Locate the cell with the specified text and output its [X, Y] center coordinate. 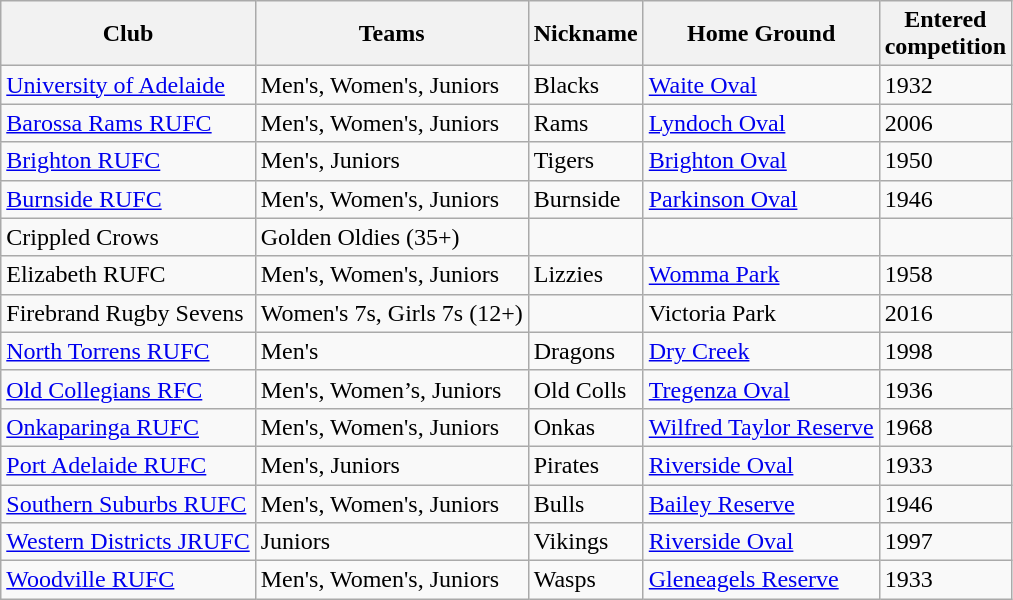
Dry Creek [761, 351]
Southern Suburbs RUFC [128, 503]
Bailey Reserve [761, 503]
Golden Oldies (35+) [392, 237]
Victoria Park [761, 313]
Wasps [586, 580]
Onkas [586, 427]
Men's [392, 351]
Brighton Oval [761, 161]
Lizzies [586, 275]
Firebrand Rugby Sevens [128, 313]
Tigers [586, 161]
Blacks [586, 85]
Port Adelaide RUFC [128, 465]
Nickname [586, 34]
Burnside RUFC [128, 199]
Old Colls [586, 389]
Men's, Women’s, Juniors [392, 389]
Teams [392, 34]
Western Districts JRUFC [128, 542]
2006 [945, 123]
Club [128, 34]
Old Collegians RFC [128, 389]
Lyndoch Oval [761, 123]
1958 [945, 275]
Pirates [586, 465]
University of Adelaide [128, 85]
Crippled Crows [128, 237]
1950 [945, 161]
Woodville RUFC [128, 580]
Parkinson Oval [761, 199]
1968 [945, 427]
Entered competition [945, 34]
Womma Park [761, 275]
Wilfred Taylor Reserve [761, 427]
Bulls [586, 503]
Rams [586, 123]
1932 [945, 85]
Vikings [586, 542]
Elizabeth RUFC [128, 275]
Waite Oval [761, 85]
Brighton RUFC [128, 161]
1997 [945, 542]
Onkaparinga RUFC [128, 427]
Home Ground [761, 34]
Burnside [586, 199]
1998 [945, 351]
North Torrens RUFC [128, 351]
2016 [945, 313]
Women's 7s, Girls 7s (12+) [392, 313]
1936 [945, 389]
Gleneagels Reserve [761, 580]
Tregenza Oval [761, 389]
Dragons [586, 351]
Barossa Rams RUFC [128, 123]
Juniors [392, 542]
